Detect which cell encompasses the target text, then output its [x, y] center coordinate. 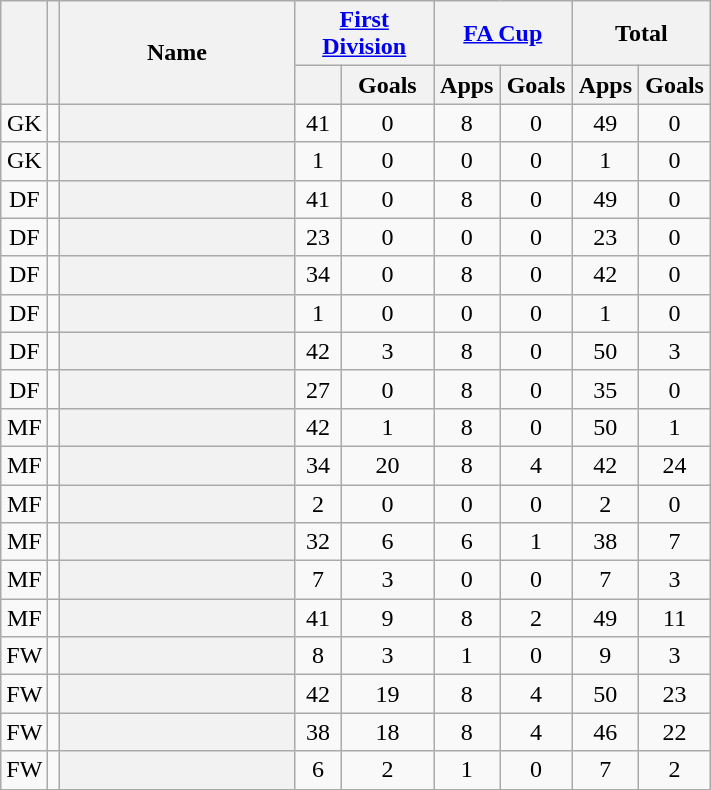
22 [675, 732]
35 [606, 389]
19 [387, 694]
27 [318, 389]
Total [642, 34]
11 [675, 618]
20 [387, 465]
Name [177, 52]
24 [675, 465]
18 [387, 732]
FA Cup [504, 34]
First Division [364, 34]
32 [318, 542]
46 [606, 732]
